Identify which cell holds the provided text, then report its (x, y) central coordinate. 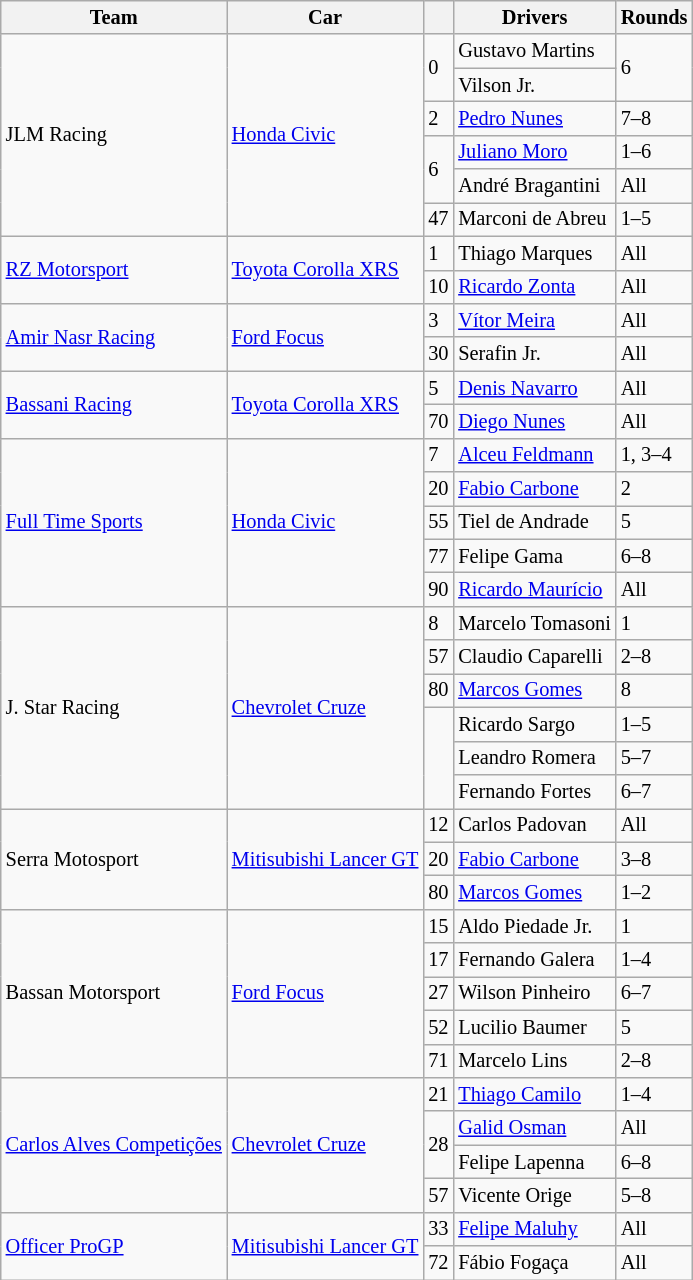
5–8 (654, 1195)
Team (114, 17)
Tiel de Andrade (534, 522)
Thiago Marques (534, 253)
72 (438, 1263)
1–6 (654, 152)
55 (438, 522)
Felipe Gama (534, 556)
Drivers (534, 17)
Marconi de Abreu (534, 219)
Galid Osman (534, 1128)
0 (438, 68)
Claudio Caparelli (534, 657)
Denis Navarro (534, 388)
J. Star Racing (114, 707)
Ricardo Maurício (534, 589)
Fábio Fogaça (534, 1263)
27 (438, 993)
Felipe Lapenna (534, 1162)
Wilson Pinheiro (534, 993)
70 (438, 421)
JLM Racing (114, 135)
21 (438, 1094)
28 (438, 1144)
47 (438, 219)
Felipe Maluhy (534, 1229)
12 (438, 825)
Leandro Romera (534, 758)
10 (438, 287)
7–8 (654, 118)
Full Time Sports (114, 522)
Juliano Moro (534, 152)
Carlos Padovan (534, 825)
52 (438, 1027)
15 (438, 926)
Marcelo Tomasoni (534, 623)
Serra Motosport (114, 858)
RZ Motorsport (114, 270)
Vítor Meira (534, 320)
Vilson Jr. (534, 85)
71 (438, 1061)
Lucilio Baumer (534, 1027)
Rounds (654, 17)
Car (326, 17)
Ricardo Zonta (534, 287)
Officer ProGP (114, 1246)
Ricardo Sargo (534, 724)
Thiago Camilo (534, 1094)
5–7 (654, 758)
90 (438, 589)
Fernando Fortes (534, 791)
Gustavo Martins (534, 51)
3 (438, 320)
Carlos Alves Competições (114, 1144)
Serafin Jr. (534, 354)
77 (438, 556)
1, 3–4 (654, 455)
Pedro Nunes (534, 118)
Diego Nunes (534, 421)
3–8 (654, 859)
Fernando Galera (534, 960)
1–2 (654, 892)
17 (438, 960)
Marcelo Lins (534, 1061)
Bassan Motorsport (114, 993)
33 (438, 1229)
Amir Nasr Racing (114, 336)
7 (438, 455)
Bassani Racing (114, 404)
Vicente Orige (534, 1195)
André Bragantini (534, 186)
Aldo Piedade Jr. (534, 926)
30 (438, 354)
Alceu Feldmann (534, 455)
